Find where the given text appears and provide that cell's center as [x, y] coordinate. 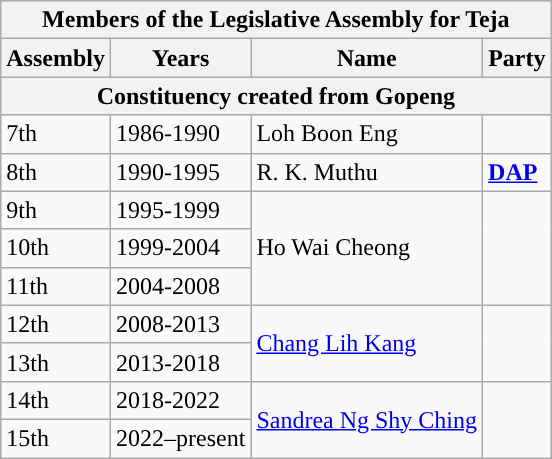
7th [56, 134]
Party [517, 58]
11th [56, 286]
10th [56, 248]
Assembly [56, 58]
DAP [517, 172]
2008-2013 [180, 324]
Chang Lih Kang [367, 343]
2004-2008 [180, 286]
13th [56, 362]
Years [180, 58]
15th [56, 438]
14th [56, 400]
Constituency created from Gopeng [276, 96]
1986-1990 [180, 134]
R. K. Muthu [367, 172]
2013-2018 [180, 362]
2022–present [180, 438]
Members of the Legislative Assembly for Teja [276, 20]
Loh Boon Eng [367, 134]
Sandrea Ng Shy Ching [367, 419]
1999-2004 [180, 248]
12th [56, 324]
1990-1995 [180, 172]
2018-2022 [180, 400]
8th [56, 172]
1995-1999 [180, 210]
9th [56, 210]
Name [367, 58]
Ho Wai Cheong [367, 248]
